Find where the given text appears and provide that cell's center as [x, y] coordinate. 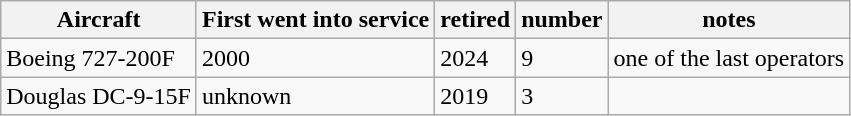
retired [476, 20]
2000 [315, 58]
Douglas DC-9-15F [99, 96]
Aircraft [99, 20]
First went into service [315, 20]
number [562, 20]
9 [562, 58]
2019 [476, 96]
3 [562, 96]
2024 [476, 58]
one of the last operators [729, 58]
unknown [315, 96]
notes [729, 20]
Boeing 727-200F [99, 58]
